Capture the cell that displays the provided text and extract its (X, Y) central coordinate. 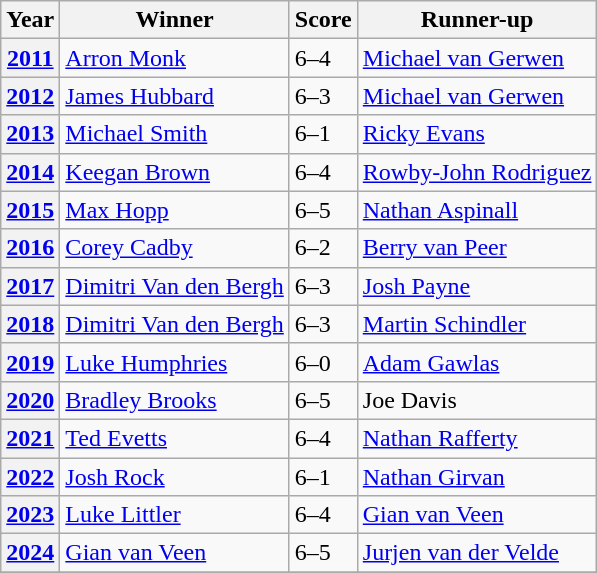
2021 (30, 438)
James Hubbard (175, 96)
2018 (30, 324)
Nathan Girvan (477, 477)
Arron Monk (175, 58)
6–2 (323, 248)
2011 (30, 58)
Bradley Brooks (175, 400)
2024 (30, 553)
Adam Gawlas (477, 362)
Michael Smith (175, 134)
2016 (30, 248)
Luke Humphries (175, 362)
Ted Evetts (175, 438)
Max Hopp (175, 210)
Josh Payne (477, 286)
6–0 (323, 362)
2022 (30, 477)
2013 (30, 134)
Rowby-John Rodriguez (477, 172)
Winner (175, 20)
Runner-up (477, 20)
Nathan Rafferty (477, 438)
2023 (30, 515)
Joe Davis (477, 400)
Corey Cadby (175, 248)
Josh Rock (175, 477)
2020 (30, 400)
Martin Schindler (477, 324)
Luke Littler (175, 515)
Year (30, 20)
2012 (30, 96)
Berry van Peer (477, 248)
Jurjen van der Velde (477, 553)
Ricky Evans (477, 134)
2015 (30, 210)
Score (323, 20)
Keegan Brown (175, 172)
Nathan Aspinall (477, 210)
2019 (30, 362)
2014 (30, 172)
2017 (30, 286)
